From the cell containing the given text, extract its center point as (X, Y) coordinate. 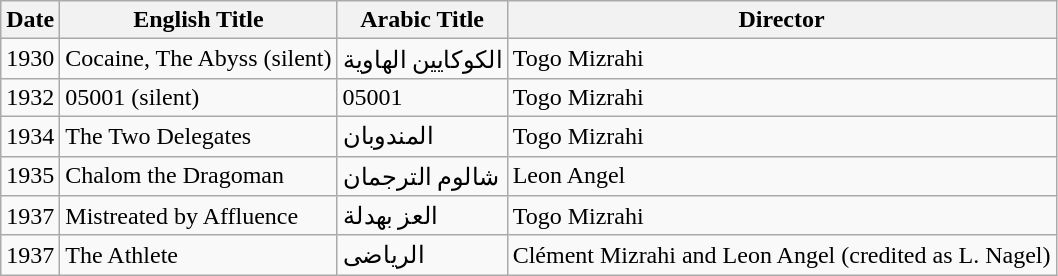
Cocaine, The Abyss (silent) (198, 59)
Mistreated by Affluence (198, 216)
المندوبان (422, 136)
English Title (198, 20)
الرياضى (422, 255)
Clément Mizrahi and Leon Angel (credited as L. Nagel) (782, 255)
05001 (422, 97)
Director (782, 20)
The Athlete (198, 255)
1932 (30, 97)
The Two Delegates (198, 136)
Date (30, 20)
1930 (30, 59)
Chalom the Dragoman (198, 176)
05001 (silent) (198, 97)
Arabic Title (422, 20)
Leon Angel (782, 176)
شالوم الترجمان (422, 176)
1935 (30, 176)
الكوكايين الهاوية (422, 59)
العز بهدلة (422, 216)
1934 (30, 136)
